Return the [x, y] coordinate for the center point of the cell that contains the specified text.  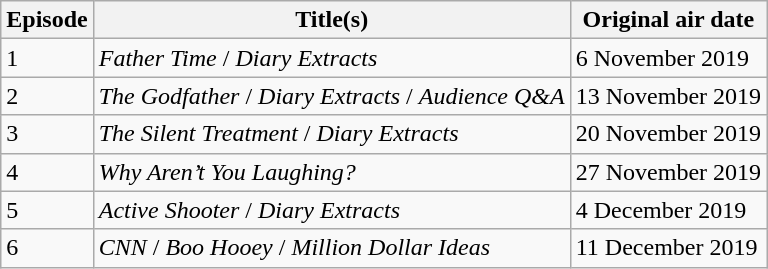
6 [47, 248]
Title(s) [332, 20]
The Silent Treatment / Diary Extracts [332, 134]
6 November 2019 [668, 58]
5 [47, 210]
27 November 2019 [668, 172]
3 [47, 134]
Active Shooter / Diary Extracts [332, 210]
CNN / Boo Hooey / Million Dollar Ideas [332, 248]
Why Aren’t You Laughing? [332, 172]
Original air date [668, 20]
13 November 2019 [668, 96]
1 [47, 58]
11 December 2019 [668, 248]
20 November 2019 [668, 134]
Father Time / Diary Extracts [332, 58]
The Godfather / Diary Extracts / Audience Q&A [332, 96]
4 [47, 172]
2 [47, 96]
4 December 2019 [668, 210]
Episode [47, 20]
